Identify which cell holds the provided text, then report its (X, Y) central coordinate. 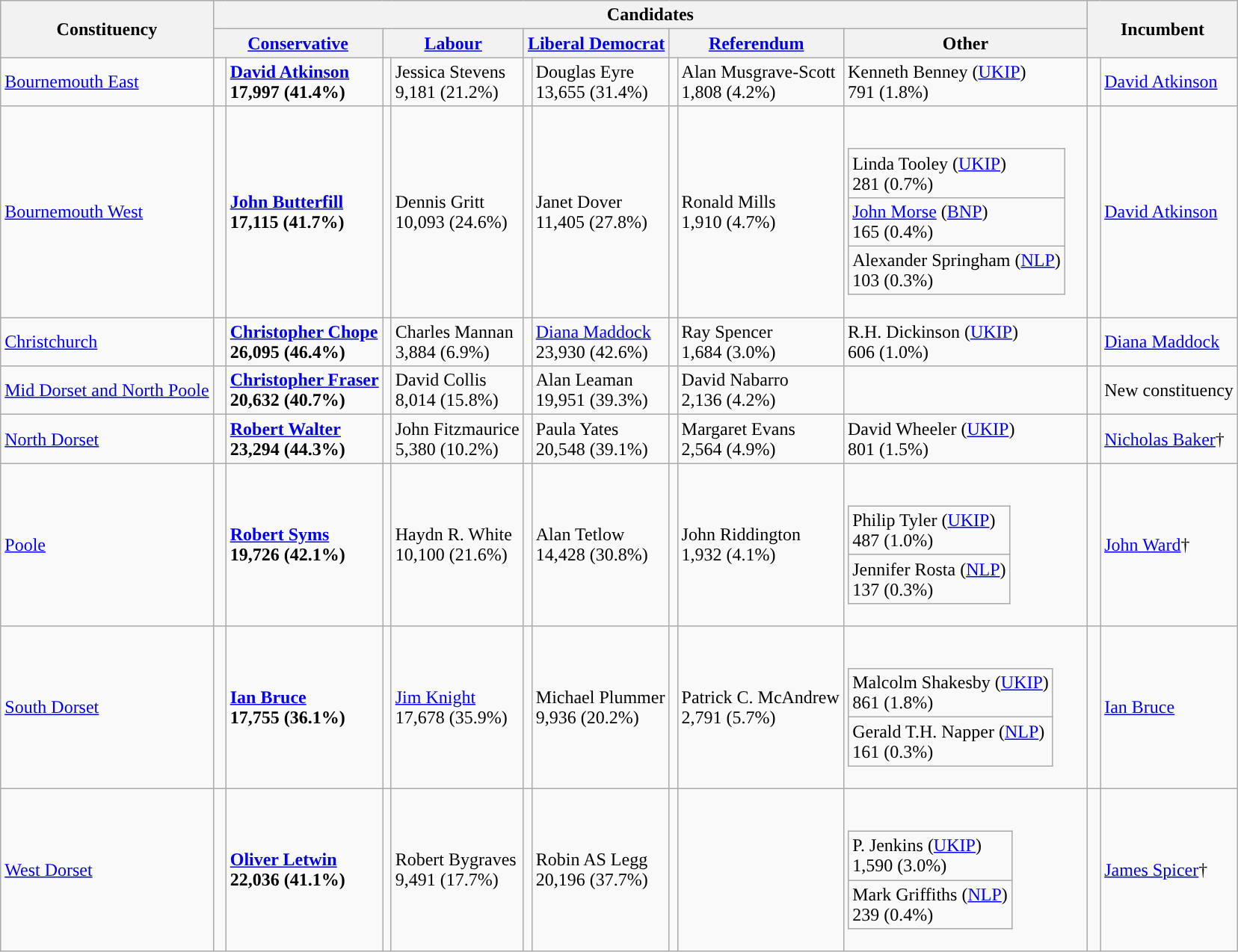
Jennifer Rosta (NLP)137 (0.3%) (929, 578)
Conservative (298, 43)
New constituency (1169, 390)
Margaret Evans2,564 (4.9%) (760, 439)
Alexander Springham (NLP)103 (0.3%) (957, 271)
Robert Bygraves9,491 (17.7%) (458, 870)
Paula Yates20,548 (39.1%) (600, 439)
Robert Walter23,294 (44.3%) (304, 439)
James Spicer† (1169, 870)
Christopher Fraser20,632 (40.7%) (304, 390)
Philip Tyler (UKIP)487 (1.0%) Jennifer Rosta (NLP)137 (0.3%) (965, 545)
Dennis Gritt10,093 (24.6%) (458, 212)
Jim Knight17,678 (35.9%) (458, 708)
Alan Leaman19,951 (39.3%) (600, 390)
Mid Dorset and North Poole (107, 390)
Janet Dover11,405 (27.8%) (600, 212)
Malcolm Shakesby (UKIP)861 (1.8%) (951, 693)
Incumbent (1163, 29)
Philip Tyler (UKIP)487 (1.0%) (929, 531)
Alan Musgrave-Scott1,808 (4.2%) (760, 82)
David Collis8,014 (15.8%) (458, 390)
John Ward† (1169, 545)
Patrick C. McAndrew2,791 (5.7%) (760, 708)
David Wheeler (UKIP)801 (1.5%) (965, 439)
North Dorset (107, 439)
Bournemouth West (107, 212)
Other (965, 43)
Labour (453, 43)
Douglas Eyre13,655 (31.4%) (600, 82)
Nicholas Baker† (1169, 439)
Robert Syms19,726 (42.1%) (304, 545)
Christchurch (107, 342)
Diana Maddock (1169, 342)
Bournemouth East (107, 82)
Robin AS Legg20,196 (37.7%) (600, 870)
Malcolm Shakesby (UKIP)861 (1.8%) Gerald T.H. Napper (NLP)161 (0.3%) (965, 708)
Liberal Democrat (597, 43)
Jessica Stevens9,181 (21.2%) (458, 82)
West Dorset (107, 870)
Constituency (107, 29)
John Riddington1,932 (4.1%) (760, 545)
Christopher Chope26,095 (46.4%) (304, 342)
Gerald T.H. Napper (NLP)161 (0.3%) (951, 741)
P. Jenkins (UKIP)1,590 (3.0%) (930, 856)
Ian Bruce17,755 (36.1%) (304, 708)
Linda Tooley (UKIP)281 (0.7%) (957, 173)
Michael Plummer9,936 (20.2%) (600, 708)
R.H. Dickinson (UKIP)606 (1.0%) (965, 342)
Kenneth Benney (UKIP)791 (1.8%) (965, 82)
Diana Maddock23,930 (42.6%) (600, 342)
Oliver Letwin22,036 (41.1%) (304, 870)
John Fitzmaurice5,380 (10.2%) (458, 439)
John Butterfill17,115 (41.7%) (304, 212)
Ian Bruce (1169, 708)
Ronald Mills1,910 (4.7%) (760, 212)
P. Jenkins (UKIP)1,590 (3.0%) Mark Griffiths (NLP)239 (0.4%) (965, 870)
Candidates (650, 15)
Charles Mannan3,884 (6.9%) (458, 342)
David Nabarro2,136 (4.2%) (760, 390)
Ray Spencer1,684 (3.0%) (760, 342)
Linda Tooley (UKIP)281 (0.7%) John Morse (BNP)165 (0.4%) Alexander Springham (NLP)103 (0.3%) (965, 212)
Poole (107, 545)
Mark Griffiths (NLP)239 (0.4%) (930, 904)
David Atkinson17,997 (41.4%) (304, 82)
Alan Tetlow14,428 (30.8%) (600, 545)
Haydn R. White10,100 (21.6%) (458, 545)
Referendum (757, 43)
South Dorset (107, 708)
John Morse (BNP)165 (0.4%) (957, 221)
